Scan for the cell matching the given text and deliver its (x, y) coordinate at center. 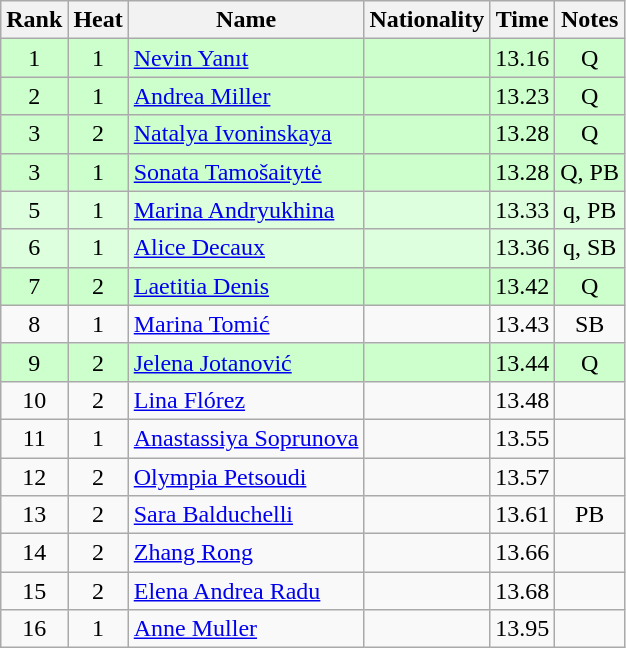
Q, PB (590, 172)
11 (34, 438)
6 (34, 248)
13.61 (522, 515)
8 (34, 324)
Lina Flórez (246, 400)
Heat (98, 20)
16 (34, 629)
Name (246, 20)
Alice Decaux (246, 248)
q, SB (590, 248)
SB (590, 324)
12 (34, 477)
Nevin Yanıt (246, 58)
13.42 (522, 286)
Laetitia Denis (246, 286)
13.36 (522, 248)
14 (34, 553)
13 (34, 515)
Natalya Ivoninskaya (246, 134)
15 (34, 591)
Rank (34, 20)
13.66 (522, 553)
Anne Muller (246, 629)
Marina Tomić (246, 324)
Anastassiya Soprunova (246, 438)
Notes (590, 20)
Time (522, 20)
7 (34, 286)
Nationality (427, 20)
Sara Balduchelli (246, 515)
Jelena Jotanović (246, 362)
Andrea Miller (246, 96)
Marina Andryukhina (246, 210)
13.48 (522, 400)
Olympia Petsoudi (246, 477)
13.57 (522, 477)
Zhang Rong (246, 553)
9 (34, 362)
Elena Andrea Radu (246, 591)
13.95 (522, 629)
13.44 (522, 362)
13.55 (522, 438)
Sonata Tamošaitytė (246, 172)
13.23 (522, 96)
13.16 (522, 58)
13.68 (522, 591)
PB (590, 515)
10 (34, 400)
5 (34, 210)
13.43 (522, 324)
q, PB (590, 210)
13.33 (522, 210)
